Detect which cell encompasses the target text, then output its (X, Y) center coordinate. 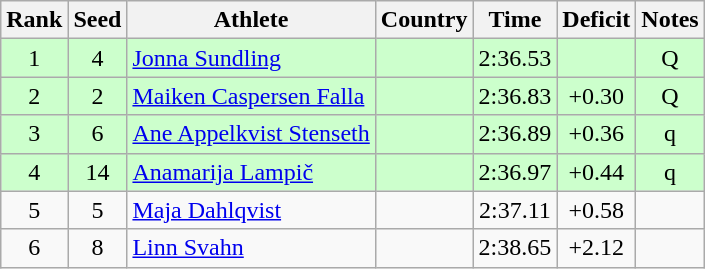
2:36.53 (515, 58)
Athlete (251, 20)
2:36.97 (515, 172)
+0.30 (596, 96)
2:36.89 (515, 134)
Rank (34, 20)
+0.44 (596, 172)
Notes (670, 20)
1 (34, 58)
Time (515, 20)
8 (98, 248)
+0.58 (596, 210)
2:36.83 (515, 96)
Linn Svahn (251, 248)
2:37.11 (515, 210)
Seed (98, 20)
Jonna Sundling (251, 58)
14 (98, 172)
Anamarija Lampič (251, 172)
3 (34, 134)
Deficit (596, 20)
2:38.65 (515, 248)
+2.12 (596, 248)
Ane Appelkvist Stenseth (251, 134)
Maiken Caspersen Falla (251, 96)
+0.36 (596, 134)
Country (424, 20)
Maja Dahlqvist (251, 210)
